Return (x, y) of the center of cell containing provided text 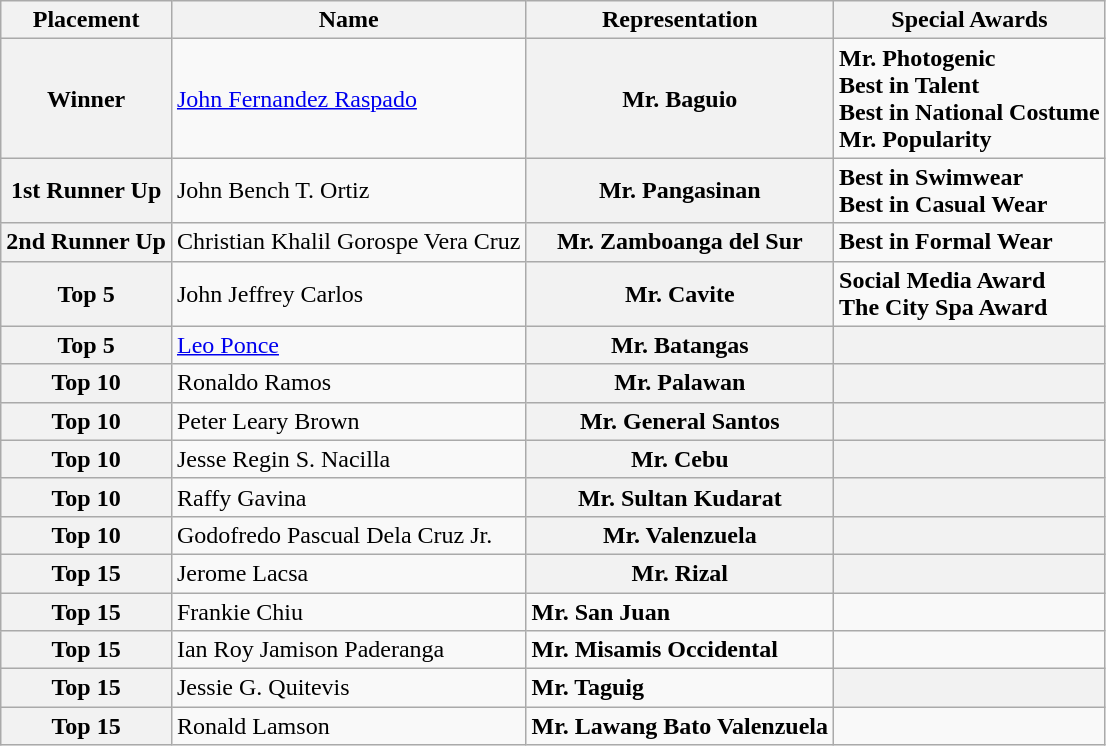
Jesse Regin S. Nacilla (348, 459)
Jerome Lacsa (348, 573)
Peter Leary Brown (348, 421)
Frankie Chiu (348, 611)
Mr. Pangasinan (680, 190)
Mr. Valenzuela (680, 535)
Mr. Palawan (680, 383)
Mr. Zamboanga del Sur (680, 242)
Mr. PhotogenicBest in TalentBest in National CostumeMr. Popularity (970, 98)
Representation (680, 20)
Placement (86, 20)
Name (348, 20)
Leo Ponce (348, 345)
Ian Roy Jamison Paderanga (348, 650)
John Fernandez Raspado (348, 98)
Ronaldo Ramos (348, 383)
Mr. General Santos (680, 421)
Mr. Lawang Bato Valenzuela (680, 726)
Mr. Baguio (680, 98)
Mr. Taguig (680, 688)
Mr. Misamis Occidental (680, 650)
Mr. Rizal (680, 573)
Best in Formal Wear (970, 242)
Christian Khalil Gorospe Vera Cruz (348, 242)
Mr. San Juan (680, 611)
Ronald Lamson (348, 726)
Godofredo Pascual Dela Cruz Jr. (348, 535)
1st Runner Up (86, 190)
Mr. Cavite (680, 294)
Raffy Gavina (348, 497)
Mr. Cebu (680, 459)
2nd Runner Up (86, 242)
John Bench T. Ortiz (348, 190)
John Jeffrey Carlos (348, 294)
Winner (86, 98)
Special Awards (970, 20)
Mr. Batangas (680, 345)
Social Media AwardThe City Spa Award (970, 294)
Jessie G. Quitevis (348, 688)
Mr. Sultan Kudarat (680, 497)
Best in SwimwearBest in Casual Wear (970, 190)
